Return [x, y] of the center of cell containing provided text 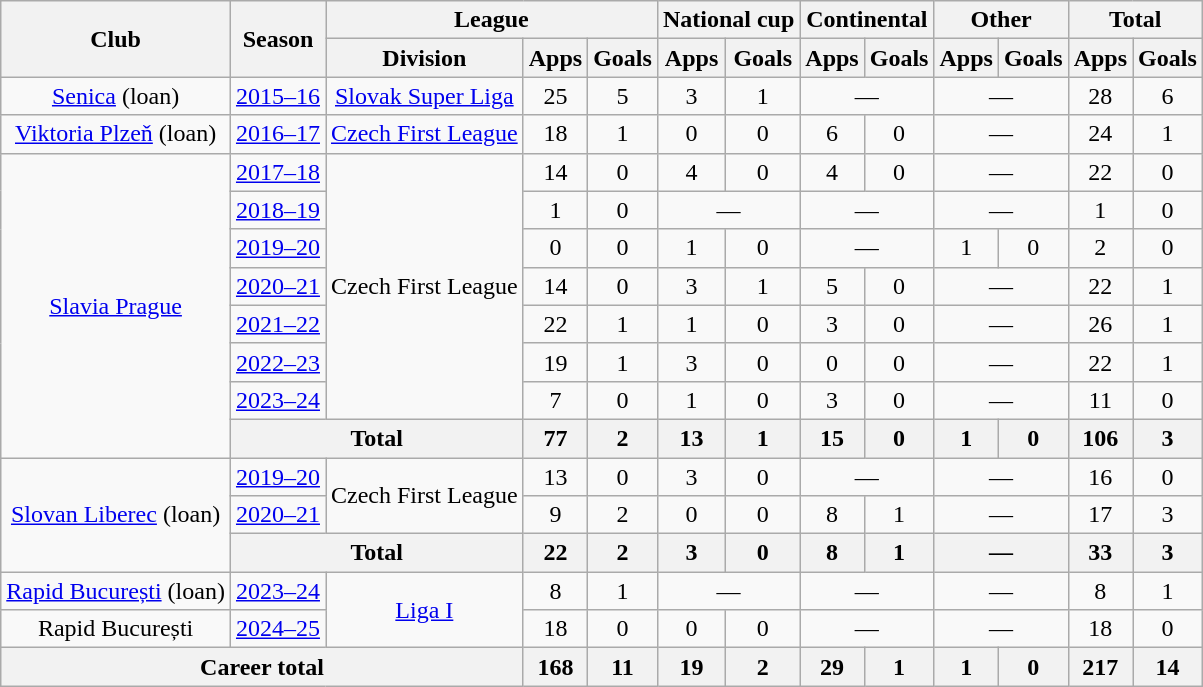
Senica (loan) [116, 96]
2018–19 [278, 210]
Rapid București [116, 629]
25 [555, 96]
28 [1100, 96]
106 [1100, 438]
2022–23 [278, 362]
77 [555, 438]
Continental [867, 20]
Other [1001, 20]
Club [116, 39]
217 [1100, 667]
2015–16 [278, 96]
15 [832, 438]
9 [555, 515]
League [492, 20]
2016–17 [278, 134]
24 [1100, 134]
Season [278, 39]
Slavia Prague [116, 305]
16 [1100, 477]
26 [1100, 324]
Career total [262, 667]
168 [555, 667]
29 [832, 667]
Viktoria Plzeň (loan) [116, 134]
Division [425, 58]
Liga I [425, 610]
2021–22 [278, 324]
7 [555, 400]
National cup [728, 20]
2017–18 [278, 172]
33 [1100, 553]
17 [1100, 515]
2024–25 [278, 629]
Slovak Super Liga [425, 96]
Rapid București (loan) [116, 591]
Slovan Liberec (loan) [116, 515]
